Scan for the cell matching the given text and deliver its (x, y) coordinate at center. 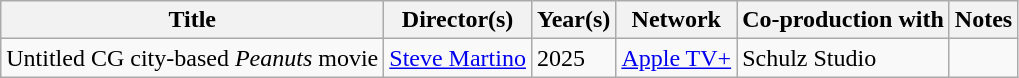
Co-production with (844, 20)
Schulz Studio (844, 58)
Year(s) (573, 20)
Notes (983, 20)
Title (192, 20)
Apple TV+ (676, 58)
Director(s) (458, 20)
Network (676, 20)
Steve Martino (458, 58)
2025 (573, 58)
Untitled CG city-based Peanuts movie (192, 58)
